Identify which cell holds the provided text, then report its [X, Y] central coordinate. 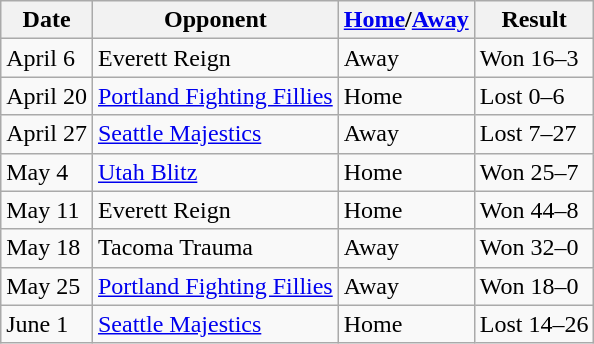
Won 32–0 [534, 248]
Date [47, 20]
May 18 [47, 248]
Opponent [215, 20]
Tacoma Trauma [215, 248]
Lost 7–27 [534, 134]
Lost 14–26 [534, 324]
Won 44–8 [534, 210]
May 4 [47, 172]
April 20 [47, 96]
Result [534, 20]
Home/Away [406, 20]
April 27 [47, 134]
Lost 0–6 [534, 96]
Won 18–0 [534, 286]
April 6 [47, 58]
Won 16–3 [534, 58]
Won 25–7 [534, 172]
Utah Blitz [215, 172]
May 25 [47, 286]
May 11 [47, 210]
June 1 [47, 324]
